Scan for the cell matching the given text and deliver its (X, Y) coordinate at center. 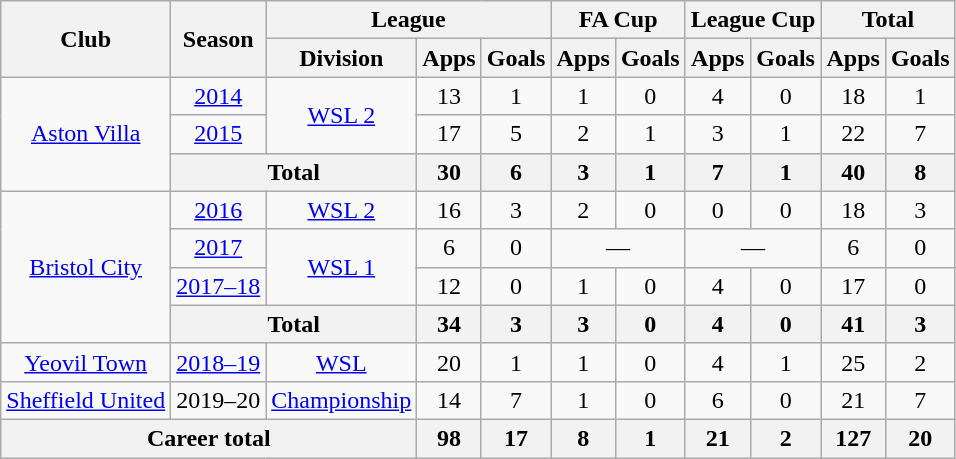
Aston Villa (86, 134)
League Cup (753, 20)
14 (449, 400)
2017 (218, 248)
Championship (342, 400)
WSL 1 (342, 267)
2015 (218, 134)
League (408, 20)
FA Cup (618, 20)
12 (449, 286)
34 (449, 324)
25 (853, 362)
2014 (218, 96)
5 (516, 134)
41 (853, 324)
2016 (218, 210)
Career total (209, 438)
2019–20 (218, 400)
Club (86, 39)
Yeovil Town (86, 362)
30 (449, 172)
2018–19 (218, 362)
98 (449, 438)
WSL (342, 362)
16 (449, 210)
2017–18 (218, 286)
127 (853, 438)
22 (853, 134)
Sheffield United (86, 400)
13 (449, 96)
40 (853, 172)
Season (218, 39)
Division (342, 58)
Bristol City (86, 267)
